Search for the cell housing the specified text and yield its [x, y] center coordinate. 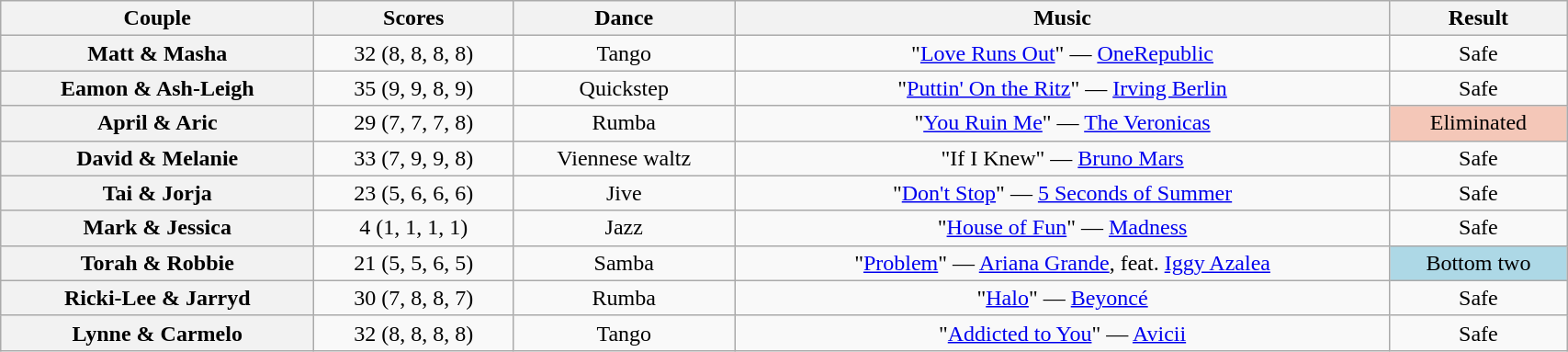
Viennese waltz [625, 158]
33 (7, 9, 9, 8) [413, 158]
"House of Fun" — Madness [1062, 228]
Jive [625, 193]
21 (5, 5, 6, 5) [413, 263]
35 (9, 9, 8, 9) [413, 88]
Lynne & Carmelo [158, 333]
Matt & Masha [158, 53]
"Don't Stop" — 5 Seconds of Summer [1062, 193]
"Problem" — Ariana Grande, feat. Iggy Azalea [1062, 263]
Bottom two [1478, 263]
April & Aric [158, 123]
Jazz [625, 228]
"Halo" — Beyoncé [1062, 298]
Quickstep [625, 88]
"Love Runs Out" — OneRepublic [1062, 53]
Couple [158, 18]
Ricki-Lee & Jarryd [158, 298]
"Puttin' On the Ritz" — Irving Berlin [1062, 88]
Eliminated [1478, 123]
"Addicted to You" — Avicii [1062, 333]
Result [1478, 18]
Scores [413, 18]
Dance [625, 18]
Eamon & Ash-Leigh [158, 88]
"You Ruin Me" — The Veronicas [1062, 123]
Tai & Jorja [158, 193]
23 (5, 6, 6, 6) [413, 193]
Samba [625, 263]
"If I Knew" — Bruno Mars [1062, 158]
David & Melanie [158, 158]
Mark & Jessica [158, 228]
30 (7, 8, 8, 7) [413, 298]
4 (1, 1, 1, 1) [413, 228]
Torah & Robbie [158, 263]
29 (7, 7, 7, 8) [413, 123]
Music [1062, 18]
